Capture the cell that displays the provided text and extract its [x, y] central coordinate. 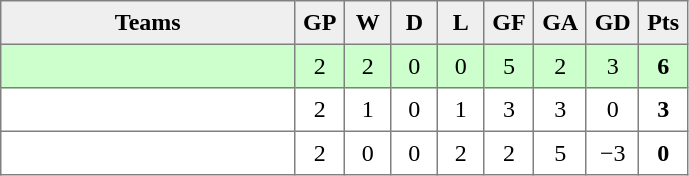
Pts [663, 23]
GD [612, 23]
GF [509, 23]
W [368, 23]
D [414, 23]
GA [560, 23]
−3 [612, 153]
Teams [148, 23]
L [461, 23]
6 [663, 66]
GP [320, 23]
